Provide the [x, y] coordinate of the cell's center where the given text is located.  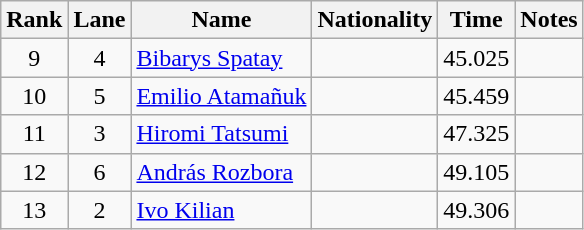
3 [100, 134]
13 [34, 210]
49.105 [476, 172]
Hiromi Tatsumi [222, 134]
Name [222, 20]
Emilio Atamañuk [222, 96]
9 [34, 58]
11 [34, 134]
12 [34, 172]
Ivo Kilian [222, 210]
45.459 [476, 96]
5 [100, 96]
Time [476, 20]
10 [34, 96]
Bibarys Spatay [222, 58]
49.306 [476, 210]
45.025 [476, 58]
4 [100, 58]
47.325 [476, 134]
András Rozbora [222, 172]
2 [100, 210]
Lane [100, 20]
Notes [549, 20]
6 [100, 172]
Nationality [375, 20]
Rank [34, 20]
